For the text-containing cell, return its midpoint in (x, y) coordinate format. 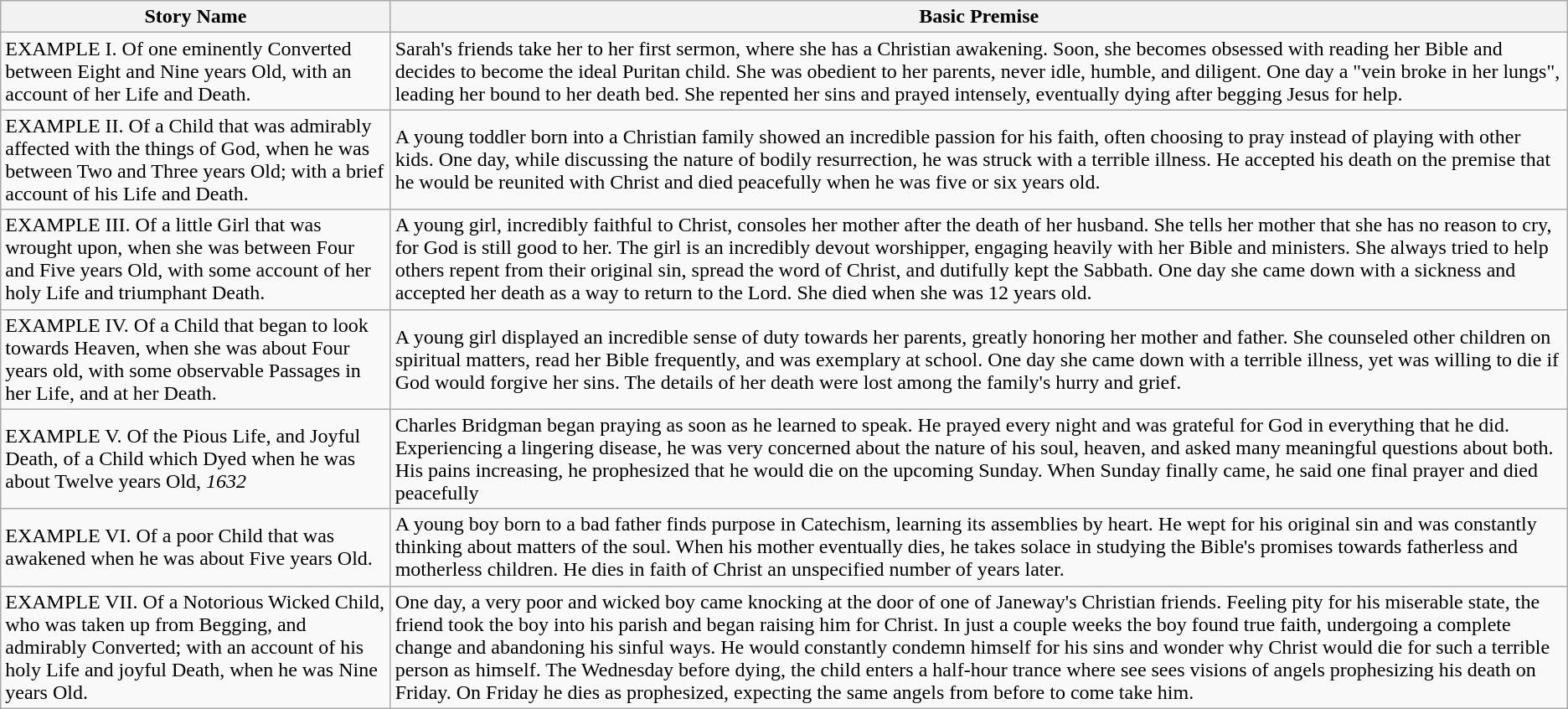
EXAMPLE V. Of the Pious Life, and Joyful Death, of a Child which Dyed when he was about Twelve years Old, 1632 (196, 459)
Story Name (196, 17)
EXAMPLE I. Of one eminently Converted between Eight and Nine years Old, with an account of her Life and Death. (196, 71)
EXAMPLE VI. Of a poor Child that was awakened when he was about Five years Old. (196, 547)
Basic Premise (978, 17)
